Find where the given text appears and provide that cell's center as (x, y) coordinate. 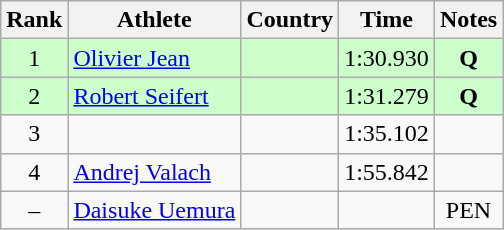
1:35.102 (387, 134)
Olivier Jean (154, 58)
1 (34, 58)
4 (34, 172)
Notes (468, 20)
1:30.930 (387, 58)
1:31.279 (387, 96)
Country (290, 20)
Daisuke Uemura (154, 210)
PEN (468, 210)
– (34, 210)
Robert Seifert (154, 96)
Rank (34, 20)
2 (34, 96)
1:55.842 (387, 172)
Athlete (154, 20)
Andrej Valach (154, 172)
Time (387, 20)
3 (34, 134)
